Find where the given text appears and provide that cell's center as [x, y] coordinate. 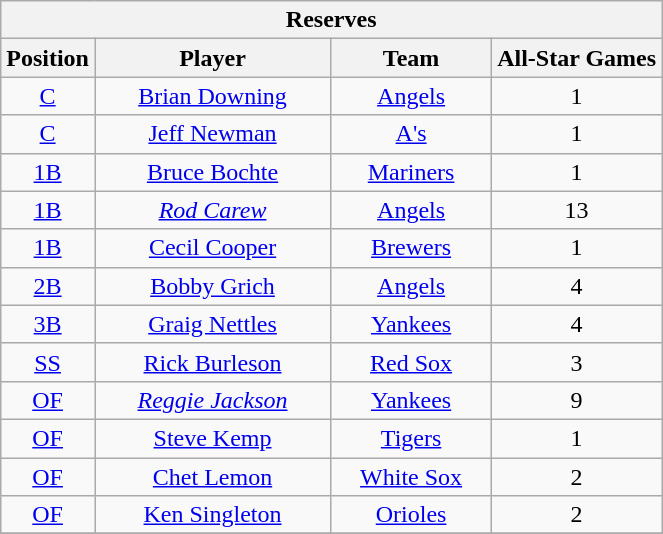
Brewers [412, 248]
SS [48, 362]
Bruce Bochte [212, 172]
Brian Downing [212, 96]
White Sox [412, 477]
Orioles [412, 515]
Cecil Cooper [212, 248]
Jeff Newman [212, 134]
Red Sox [412, 362]
Rod Carew [212, 210]
Reserves [332, 20]
Reggie Jackson [212, 400]
Team [412, 58]
A's [412, 134]
Player [212, 58]
3 [577, 362]
Steve Kemp [212, 438]
13 [577, 210]
3B [48, 324]
Ken Singleton [212, 515]
Mariners [412, 172]
Bobby Grich [212, 286]
9 [577, 400]
All-Star Games [577, 58]
Chet Lemon [212, 477]
2B [48, 286]
Graig Nettles [212, 324]
Rick Burleson [212, 362]
Tigers [412, 438]
Position [48, 58]
